Capture the cell that displays the provided text and extract its (x, y) central coordinate. 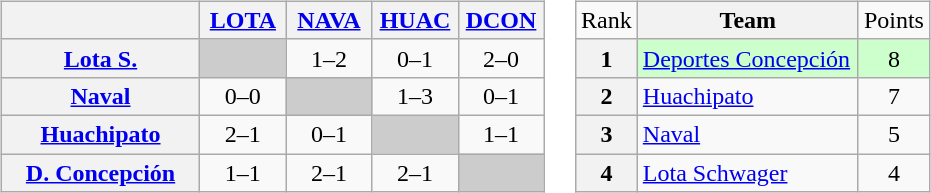
Points (894, 20)
Team (748, 20)
1–3 (415, 96)
LOTA (243, 20)
2 (607, 96)
D. Concepción (100, 173)
1 (607, 58)
HUAC (415, 20)
Lota S. (100, 58)
Rank (607, 20)
8 (894, 58)
0–0 (243, 96)
NAVA (329, 20)
Deportes Concepción (748, 58)
DCON (501, 20)
Lota Schwager (748, 173)
2–0 (501, 58)
1–2 (329, 58)
7 (894, 96)
5 (894, 134)
3 (607, 134)
